Pinpoint the cell where the given text exists, returning its [X, Y] midpoint coordinate. 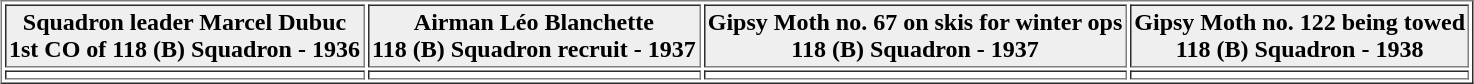
Gipsy Moth no. 67 on skis for winter ops118 (B) Squadron - 1937 [915, 36]
Airman Léo Blanchette118 (B) Squadron recruit - 1937 [534, 36]
Squadron leader Marcel Dubuc1st CO of 118 (B) Squadron - 1936 [185, 36]
Gipsy Moth no. 122 being towed118 (B) Squadron - 1938 [1300, 36]
